Return the (x, y) coordinate for the center point of the cell that contains the specified text.  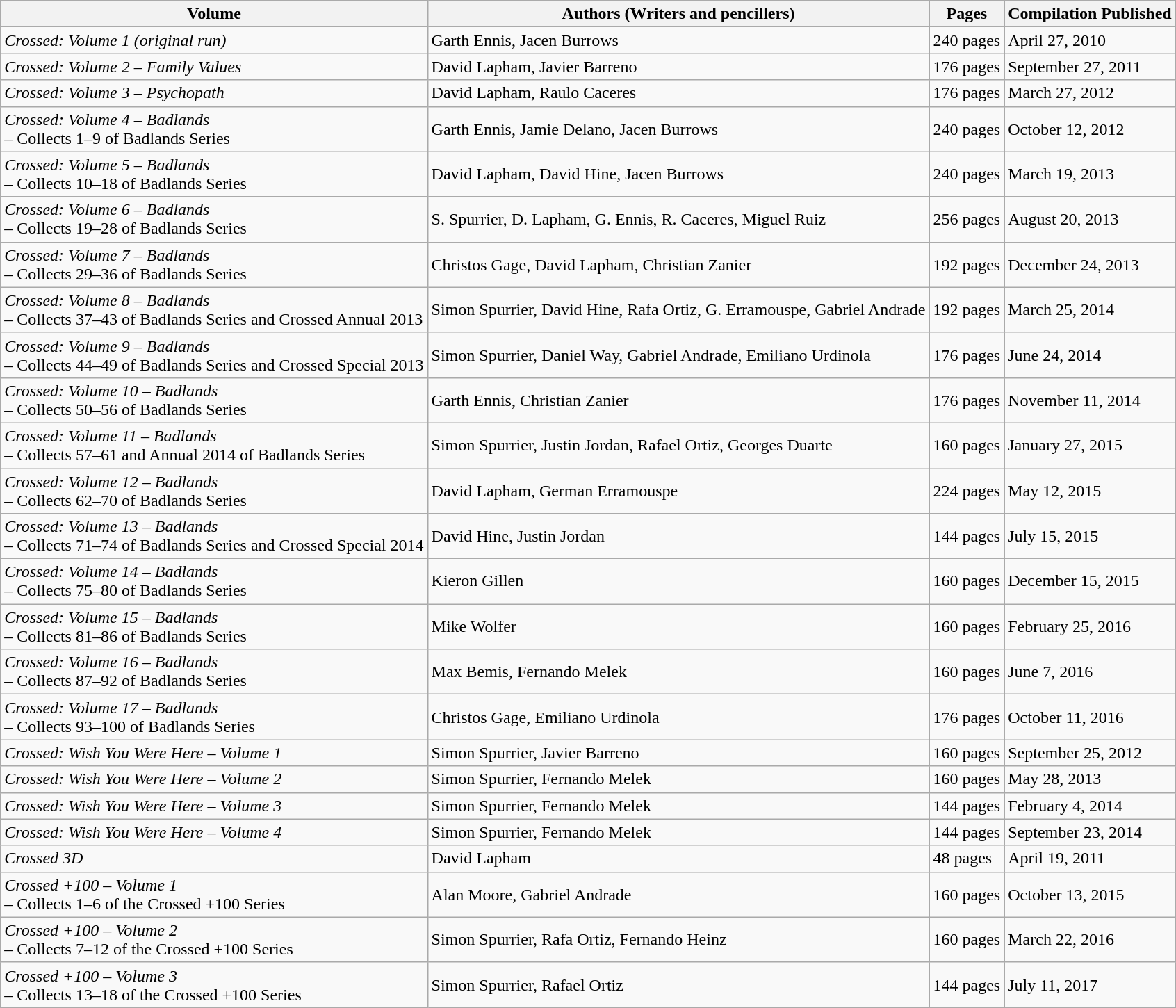
Crossed: Wish You Were Here – Volume 2 (214, 779)
David Lapham, Javier Barreno (678, 67)
September 23, 2014 (1090, 832)
Authors (Writers and pencillers) (678, 14)
December 24, 2013 (1090, 264)
April 27, 2010 (1090, 40)
July 11, 2017 (1090, 984)
Crossed: Volume 5 – Badlands– Collects 10–18 of Badlands Series (214, 174)
256 pages (967, 220)
David Hine, Justin Jordan (678, 537)
Crossed: Volume 13 – Badlands– Collects 71–74 of Badlands Series and Crossed Special 2014 (214, 537)
Crossed: Volume 16 – Badlands– Collects 87–92 of Badlands Series (214, 672)
Simon Spurrier, David Hine, Rafa Ortiz, G. Erramouspe, Gabriel Andrade (678, 310)
David Lapham, David Hine, Jacen Burrows (678, 174)
David Lapham (678, 859)
Christos Gage, Emiliano Urdinola (678, 717)
September 27, 2011 (1090, 67)
Crossed +100 – Volume 1– Collects 1–6 of the Crossed +100 Series (214, 894)
August 20, 2013 (1090, 220)
January 27, 2015 (1090, 445)
Pages (967, 14)
Alan Moore, Gabriel Andrade (678, 894)
Garth Ennis, Christian Zanier (678, 400)
February 4, 2014 (1090, 806)
Simon Spurrier, Rafael Ortiz (678, 984)
Crossed: Wish You Were Here – Volume 4 (214, 832)
Crossed 3D (214, 859)
Simon Spurrier, Justin Jordan, Rafael Ortiz, Georges Duarte (678, 445)
Crossed: Volume 14 – Badlands– Collects 75–80 of Badlands Series (214, 581)
Mike Wolfer (678, 627)
Crossed: Volume 12 – Badlands– Collects 62–70 of Badlands Series (214, 491)
June 7, 2016 (1090, 672)
October 13, 2015 (1090, 894)
Crossed: Volume 3 – Psychopath (214, 93)
Garth Ennis, Jamie Delano, Jacen Burrows (678, 129)
June 24, 2014 (1090, 355)
Crossed: Volume 9 – Badlands– Collects 44–49 of Badlands Series and Crossed Special 2013 (214, 355)
March 22, 2016 (1090, 940)
224 pages (967, 491)
Crossed +100 – Volume 3– Collects 13–18 of the Crossed +100 Series (214, 984)
Crossed: Volume 17 – Badlands– Collects 93–100 of Badlands Series (214, 717)
Crossed: Volume 15 – Badlands– Collects 81–86 of Badlands Series (214, 627)
October 12, 2012 (1090, 129)
Crossed: Wish You Were Here – Volume 3 (214, 806)
February 25, 2016 (1090, 627)
April 19, 2011 (1090, 859)
Kieron Gillen (678, 581)
Crossed: Wish You Were Here – Volume 1 (214, 753)
David Lapham, Raulo Caceres (678, 93)
Crossed: Volume 8 – Badlands– Collects 37–43 of Badlands Series and Crossed Annual 2013 (214, 310)
Crossed: Volume 10 – Badlands– Collects 50–56 of Badlands Series (214, 400)
May 12, 2015 (1090, 491)
Crossed: Volume 1 (original run) (214, 40)
Crossed +100 – Volume 2– Collects 7–12 of the Crossed +100 Series (214, 940)
Crossed: Volume 2 – Family Values (214, 67)
Christos Gage, David Lapham, Christian Zanier (678, 264)
Crossed: Volume 7 – Badlands– Collects 29–36 of Badlands Series (214, 264)
Simon Spurrier, Daniel Way, Gabriel Andrade, Emiliano Urdinola (678, 355)
Crossed: Volume 6 – Badlands– Collects 19–28 of Badlands Series (214, 220)
Crossed: Volume 4 – Badlands– Collects 1–9 of Badlands Series (214, 129)
March 19, 2013 (1090, 174)
March 27, 2012 (1090, 93)
September 25, 2012 (1090, 753)
July 15, 2015 (1090, 537)
Simon Spurrier, Javier Barreno (678, 753)
Compilation Published (1090, 14)
December 15, 2015 (1090, 581)
S. Spurrier, D. Lapham, G. Ennis, R. Caceres, Miguel Ruiz (678, 220)
Volume (214, 14)
October 11, 2016 (1090, 717)
Max Bemis, Fernando Melek (678, 672)
May 28, 2013 (1090, 779)
Crossed: Volume 11 – Badlands– Collects 57–61 and Annual 2014 of Badlands Series (214, 445)
November 11, 2014 (1090, 400)
48 pages (967, 859)
David Lapham, German Erramouspe (678, 491)
March 25, 2014 (1090, 310)
Simon Spurrier, Rafa Ortiz, Fernando Heinz (678, 940)
Garth Ennis, Jacen Burrows (678, 40)
